Locate the cell with the specified text and output its [x, y] center coordinate. 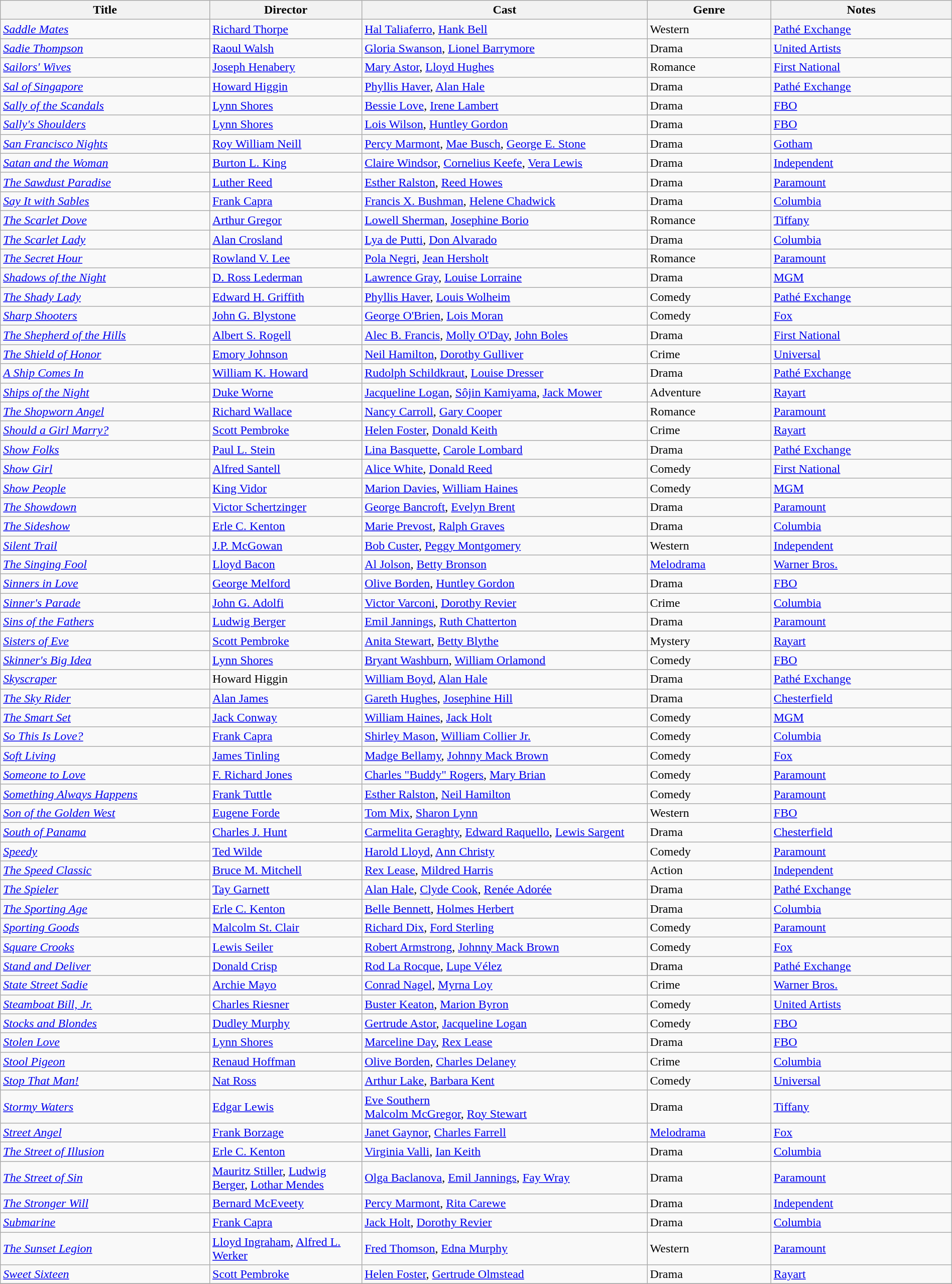
Ludwig Berger [286, 622]
Marion Davies, William Haines [505, 488]
Duke Worne [286, 392]
Nancy Carroll, Gary Cooper [505, 411]
Sailors' Wives [105, 67]
Stolen Love [105, 1042]
Belle Bennett, Holmes Herbert [505, 909]
Rod La Rocque, Lupe Vélez [505, 966]
Jack Conway [286, 717]
Someone to Love [105, 775]
Richard Thorpe [286, 29]
Lewis Seiler [286, 947]
Jacqueline Logan, Sôjin Kamiyama, Jack Mower [505, 392]
Ted Wilde [286, 851]
Frank Tuttle [286, 794]
Stool Pigeon [105, 1061]
Burton L. King [286, 163]
Mystery [709, 641]
Virginia Valli, Ian Keith [505, 1151]
Frank Borzage [286, 1132]
Steamboat Bill, Jr. [105, 1004]
Claire Windsor, Cornelius Keefe, Vera Lewis [505, 163]
Action [709, 871]
Sally's Shoulders [105, 125]
Jack Holt, Dorothy Revier [505, 1223]
Lya de Putti, Don Alvarado [505, 240]
Satan and the Woman [105, 163]
Emil Jannings, Ruth Chatterton [505, 622]
Rex Lease, Mildred Harris [505, 871]
Alan James [286, 698]
Lloyd Bacon [286, 565]
Bessie Love, Irene Lambert [505, 105]
The Street of Sin [105, 1178]
Olive Borden, Charles Delaney [505, 1061]
Tay Garnett [286, 890]
F. Richard Jones [286, 775]
State Street Sadie [105, 985]
Hal Taliaferro, Hank Bell [505, 29]
Sins of the Fathers [105, 622]
Janet Gaynor, Charles Farrell [505, 1132]
Gertrude Astor, Jacqueline Logan [505, 1023]
Anita Stewart, Betty Blythe [505, 641]
Olga Baclanova, Emil Jannings, Fay Wray [505, 1178]
Renaud Hoffman [286, 1061]
Al Jolson, Betty Bronson [505, 565]
Director [286, 10]
Edward H. Griffith [286, 297]
Sally of the Scandals [105, 105]
Mary Astor, Lloyd Hughes [505, 67]
D. Ross Lederman [286, 278]
Pola Negri, Jean Hersholt [505, 259]
Richard Wallace [286, 411]
Archie Mayo [286, 985]
Street Angel [105, 1132]
William Haines, Jack Holt [505, 717]
Adventure [709, 392]
Cast [505, 10]
Lowell Sherman, Josephine Borio [505, 220]
Luther Reed [286, 182]
Son of the Golden West [105, 813]
Alice White, Donald Reed [505, 469]
Paul L. Stein [286, 450]
Phyllis Haver, Louis Wolheim [505, 297]
Speedy [105, 851]
Sal of Singapore [105, 86]
Nat Ross [286, 1081]
Show People [105, 488]
Lina Basquette, Carole Lombard [505, 450]
Emory Johnson [286, 354]
Conrad Nagel, Myrna Loy [505, 985]
Sisters of Eve [105, 641]
Alan Hale, Clyde Cook, Renée Adorée [505, 890]
The Showdown [105, 507]
A Ship Comes In [105, 373]
Genre [709, 10]
Arthur Gregor [286, 220]
William Boyd, Alan Hale [505, 679]
Title [105, 10]
Something Always Happens [105, 794]
Victor Varconi, Dorothy Revier [505, 603]
Bryant Washburn, William Orlamond [505, 660]
The Scarlet Lady [105, 240]
Bernard McEveety [286, 1204]
Esther Ralston, Neil Hamilton [505, 794]
Sweet Sixteen [105, 1274]
Stormy Waters [105, 1106]
Francis X. Bushman, Helene Chadwick [505, 201]
Olive Borden, Huntley Gordon [505, 584]
Marceline Day, Rex Lease [505, 1042]
Show Folks [105, 450]
Richard Dix, Ford Sterling [505, 928]
John G. Blystone [286, 316]
King Vidor [286, 488]
South of Panama [105, 832]
Madge Bellamy, Johnny Mack Brown [505, 756]
Skyscraper [105, 679]
Stand and Deliver [105, 966]
Helen Foster, Gertrude Olmstead [505, 1274]
Edgar Lewis [286, 1106]
Malcolm St. Clair [286, 928]
The Sideshow [105, 526]
Bob Custer, Peggy Montgomery [505, 545]
Tom Mix, Sharon Lynn [505, 813]
Arthur Lake, Barbara Kent [505, 1081]
Percy Marmont, Rita Carewe [505, 1204]
Roy William Neill [286, 144]
Saddle Mates [105, 29]
Joseph Henabery [286, 67]
The Shepherd of the Hills [105, 335]
James Tinling [286, 756]
The Smart Set [105, 717]
Show Girl [105, 469]
Eve Southern Malcolm McGregor, Roy Stewart [505, 1106]
Gareth Hughes, Josephine Hill [505, 698]
Shirley Mason, William Collier Jr. [505, 736]
Esther Ralston, Reed Howes [505, 182]
The Shield of Honor [105, 354]
San Francisco Nights [105, 144]
Alfred Santell [286, 469]
The Sporting Age [105, 909]
Sadie Thompson [105, 48]
Fred Thomson, Edna Murphy [505, 1249]
Soft Living [105, 756]
Lloyd Ingraham, Alfred L. Werker [286, 1249]
Lawrence Gray, Louise Lorraine [505, 278]
Harold Lloyd, Ann Christy [505, 851]
The Singing Fool [105, 565]
Lois Wilson, Huntley Gordon [505, 125]
George O'Brien, Lois Moran [505, 316]
Albert S. Rogell [286, 335]
Donald Crisp [286, 966]
Charles Riesner [286, 1004]
Sinner's Parade [105, 603]
Alan Crosland [286, 240]
The Street of Illusion [105, 1151]
Say It with Sables [105, 201]
Submarine [105, 1223]
Sinners in Love [105, 584]
The Scarlet Dove [105, 220]
Notes [861, 10]
So This Is Love? [105, 736]
Neil Hamilton, Dorothy Gulliver [505, 354]
Gotham [861, 144]
The Sky Rider [105, 698]
Gloria Swanson, Lionel Barrymore [505, 48]
The Secret Hour [105, 259]
Marie Prevost, Ralph Graves [505, 526]
Stop That Man! [105, 1081]
Charles J. Hunt [286, 832]
Mauritz Stiller, Ludwig Berger, Lothar Mendes [286, 1178]
The Spieler [105, 890]
The Sunset Legion [105, 1249]
Bruce M. Mitchell [286, 871]
Square Crooks [105, 947]
The Shady Lady [105, 297]
Rowland V. Lee [286, 259]
Ships of the Night [105, 392]
Dudley Murphy [286, 1023]
Shadows of the Night [105, 278]
Eugene Forde [286, 813]
Carmelita Geraghty, Edward Raquello, Lewis Sargent [505, 832]
John G. Adolfi [286, 603]
The Stronger Will [105, 1204]
Skinner's Big Idea [105, 660]
George Bancroft, Evelyn Brent [505, 507]
Should a Girl Marry? [105, 431]
Stocks and Blondes [105, 1023]
Buster Keaton, Marion Byron [505, 1004]
Raoul Walsh [286, 48]
J.P. McGowan [286, 545]
Percy Marmont, Mae Busch, George E. Stone [505, 144]
Sharp Shooters [105, 316]
Helen Foster, Donald Keith [505, 431]
Phyllis Haver, Alan Hale [505, 86]
Robert Armstrong, Johnny Mack Brown [505, 947]
Silent Trail [105, 545]
William K. Howard [286, 373]
Victor Schertzinger [286, 507]
Alec B. Francis, Molly O'Day, John Boles [505, 335]
The Sawdust Paradise [105, 182]
Charles "Buddy" Rogers, Mary Brian [505, 775]
Rudolph Schildkraut, Louise Dresser [505, 373]
Sporting Goods [105, 928]
The Shopworn Angel [105, 411]
George Melford [286, 584]
The Speed Classic [105, 871]
